Capture the cell that displays the provided text and extract its [X, Y] central coordinate. 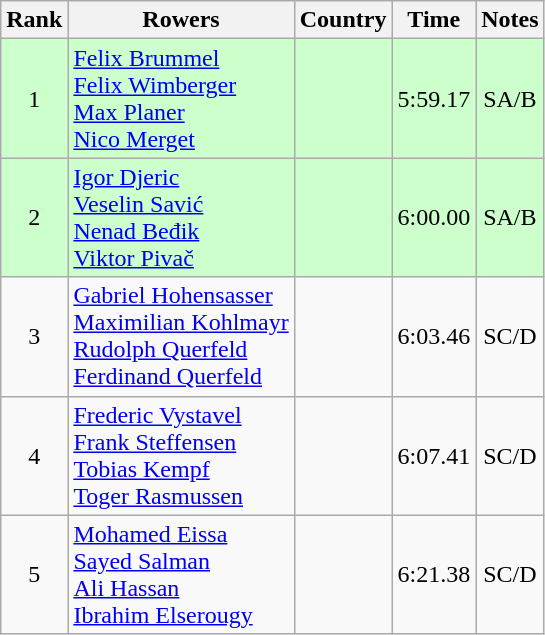
6:03.46 [434, 336]
Gabriel HohensasserMaximilian KohlmayrRudolph QuerfeldFerdinand Querfeld [181, 336]
Felix BrummelFelix WimbergerMax PlanerNico Merget [181, 98]
Rowers [181, 20]
5 [34, 574]
5:59.17 [434, 98]
6:21.38 [434, 574]
3 [34, 336]
Frederic VystavelFrank SteffensenTobias KempfToger Rasmussen [181, 456]
Notes [510, 20]
6:00.00 [434, 218]
Country [343, 20]
1 [34, 98]
Rank [34, 20]
Igor DjericVeselin SavićNenad BeđikViktor Pivač [181, 218]
Mohamed EissaSayed SalmanAli HassanIbrahim Elserougy [181, 574]
2 [34, 218]
4 [34, 456]
Time [434, 20]
6:07.41 [434, 456]
